Return (x, y) of the center of cell containing provided text 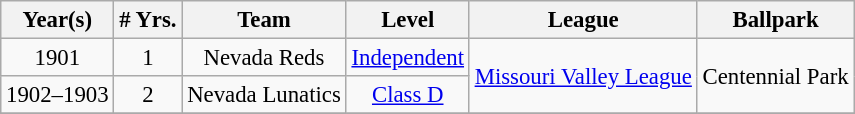
Missouri Valley League (583, 76)
Class D (408, 95)
1 (148, 58)
# Yrs. (148, 20)
Team (264, 20)
Independent (408, 58)
Nevada Lunatics (264, 95)
Year(s) (58, 20)
Centennial Park (776, 76)
Nevada Reds (264, 58)
1902–1903 (58, 95)
League (583, 20)
1901 (58, 58)
Ballpark (776, 20)
Level (408, 20)
2 (148, 95)
